Output the (x, y) coordinate of the center of the cell containing the given text.  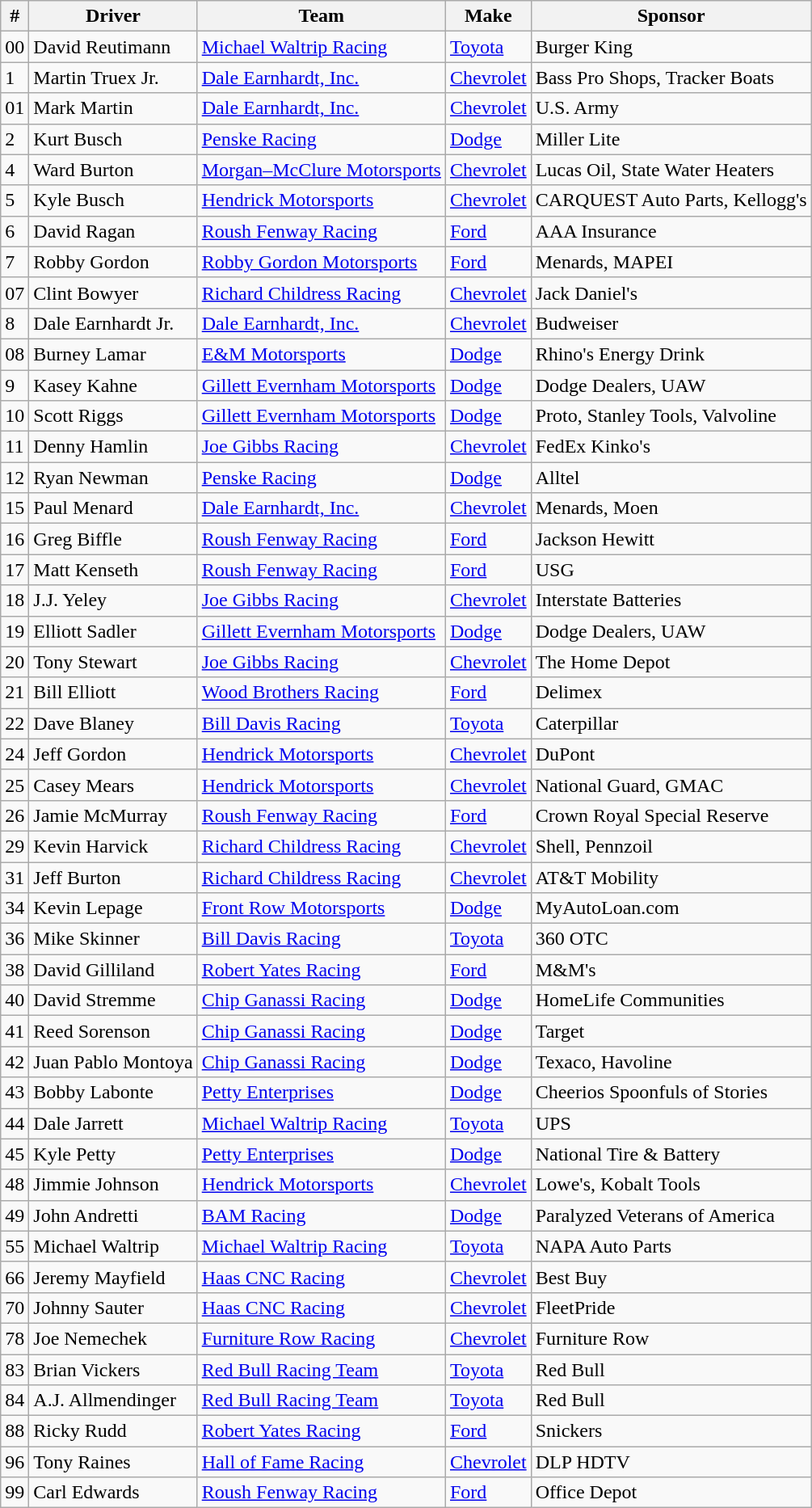
Budweiser (671, 323)
NAPA Auto Parts (671, 1246)
Team (322, 16)
Caterpillar (671, 723)
Burney Lamar (113, 354)
41 (15, 1031)
Mike Skinner (113, 939)
Kevin Harvick (113, 846)
12 (15, 478)
38 (15, 970)
Jackson Hewitt (671, 539)
45 (15, 1154)
Rhino's Energy Drink (671, 354)
Ryan Newman (113, 478)
1 (15, 78)
John Andretti (113, 1215)
34 (15, 908)
01 (15, 108)
42 (15, 1062)
Sponsor (671, 16)
Greg Biffle (113, 539)
Target (671, 1031)
8 (15, 323)
70 (15, 1308)
88 (15, 1431)
66 (15, 1277)
Wood Brothers Racing (322, 693)
Kevin Lepage (113, 908)
Paralyzed Veterans of America (671, 1215)
Bass Pro Shops, Tracker Boats (671, 78)
360 OTC (671, 939)
AT&T Mobility (671, 877)
18 (15, 600)
U.S. Army (671, 108)
Furniture Row Racing (322, 1338)
Elliott Sadler (113, 631)
Crown Royal Special Reserve (671, 815)
08 (15, 354)
Ward Burton (113, 170)
83 (15, 1370)
Office Depot (671, 1493)
BAM Racing (322, 1215)
96 (15, 1462)
10 (15, 416)
40 (15, 1000)
Lucas Oil, State Water Heaters (671, 170)
17 (15, 570)
Robby Gordon Motorsports (322, 262)
Hall of Fame Racing (322, 1462)
31 (15, 877)
Furniture Row (671, 1338)
Menards, Moen (671, 508)
Tony Stewart (113, 662)
Jeremy Mayfield (113, 1277)
M&M's (671, 970)
Alltel (671, 478)
78 (15, 1338)
Dale Earnhardt Jr. (113, 323)
Morgan–McClure Motorsports (322, 170)
Brian Vickers (113, 1370)
Jimmie Johnson (113, 1185)
55 (15, 1246)
Tony Raines (113, 1462)
20 (15, 662)
Kurt Busch (113, 139)
15 (15, 508)
National Guard, GMAC (671, 785)
The Home Depot (671, 662)
DLP HDTV (671, 1462)
Jack Daniel's (671, 293)
84 (15, 1401)
Menards, MAPEI (671, 262)
Robby Gordon (113, 262)
Delimex (671, 693)
Bobby Labonte (113, 1093)
25 (15, 785)
5 (15, 200)
7 (15, 262)
Interstate Batteries (671, 600)
Denny Hamlin (113, 447)
36 (15, 939)
UPS (671, 1123)
4 (15, 170)
Snickers (671, 1431)
2 (15, 139)
Joe Nemechek (113, 1338)
FedEx Kinko's (671, 447)
Cheerios Spoonfuls of Stories (671, 1093)
Matt Kenseth (113, 570)
Jeff Burton (113, 877)
Jeff Gordon (113, 754)
9 (15, 385)
99 (15, 1493)
Carl Edwards (113, 1493)
Jamie McMurray (113, 815)
Lowe's, Kobalt Tools (671, 1185)
Kasey Kahne (113, 385)
Burger King (671, 47)
E&M Motorsports (322, 354)
48 (15, 1185)
Mark Martin (113, 108)
6 (15, 231)
Kyle Petty (113, 1154)
49 (15, 1215)
AAA Insurance (671, 231)
11 (15, 447)
07 (15, 293)
David Ragan (113, 231)
Dale Jarrett (113, 1123)
44 (15, 1123)
29 (15, 846)
Martin Truex Jr. (113, 78)
Miller Lite (671, 139)
FleetPride (671, 1308)
Casey Mears (113, 785)
DuPont (671, 754)
Make (488, 16)
Clint Bowyer (113, 293)
24 (15, 754)
Juan Pablo Montoya (113, 1062)
National Tire & Battery (671, 1154)
A.J. Allmendinger (113, 1401)
J.J. Yeley (113, 600)
22 (15, 723)
Best Buy (671, 1277)
David Reutimann (113, 47)
43 (15, 1093)
Texaco, Havoline (671, 1062)
Shell, Pennzoil (671, 846)
Reed Sorenson (113, 1031)
Driver (113, 16)
Dave Blaney (113, 723)
Ricky Rudd (113, 1431)
David Stremme (113, 1000)
# (15, 16)
David Gilliland (113, 970)
Paul Menard (113, 508)
16 (15, 539)
21 (15, 693)
26 (15, 815)
USG (671, 570)
Scott Riggs (113, 416)
Michael Waltrip (113, 1246)
Kyle Busch (113, 200)
Front Row Motorsports (322, 908)
CARQUEST Auto Parts, Kellogg's (671, 200)
HomeLife Communities (671, 1000)
MyAutoLoan.com (671, 908)
19 (15, 631)
00 (15, 47)
Johnny Sauter (113, 1308)
Bill Elliott (113, 693)
Proto, Stanley Tools, Valvoline (671, 416)
